Pinpoint the cell where the given text exists, returning its [x, y] midpoint coordinate. 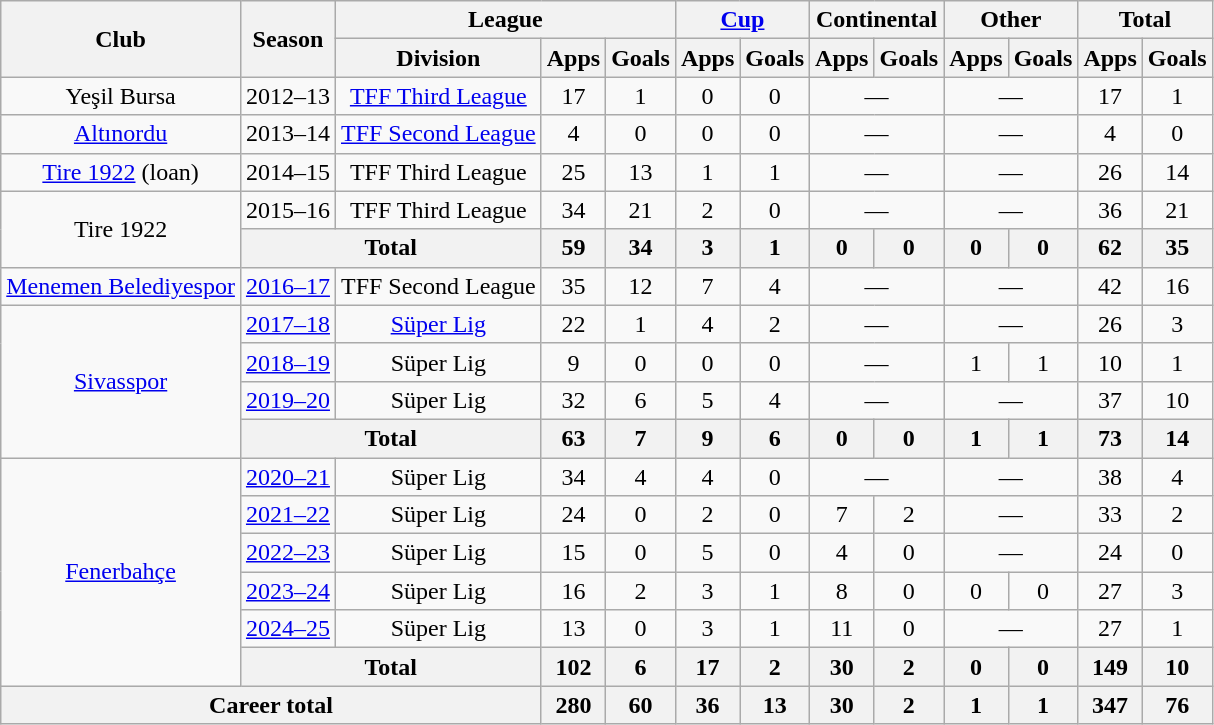
73 [1110, 438]
12 [641, 286]
2022–23 [288, 553]
Yeşil Bursa [121, 96]
Fenerbahçe [121, 572]
Sivasspor [121, 381]
Division [438, 58]
15 [573, 553]
2012–13 [288, 96]
2016–17 [288, 286]
8 [842, 591]
2018–19 [288, 362]
League [505, 20]
Menemen Belediyespor [121, 286]
33 [1110, 515]
Other [1011, 20]
59 [573, 248]
11 [842, 629]
Tire 1922 (loan) [121, 172]
Tire 1922 [121, 229]
2017–18 [288, 324]
Career total [271, 705]
62 [1110, 248]
2023–24 [288, 591]
Club [121, 39]
280 [573, 705]
149 [1110, 667]
2014–15 [288, 172]
60 [641, 705]
2024–25 [288, 629]
2021–22 [288, 515]
102 [573, 667]
347 [1110, 705]
2020–21 [288, 477]
Cup [742, 20]
2013–14 [288, 134]
38 [1110, 477]
Season [288, 39]
42 [1110, 286]
22 [573, 324]
76 [1177, 705]
37 [1110, 400]
63 [573, 438]
Continental [877, 20]
2015–16 [288, 210]
Altınordu [121, 134]
2019–20 [288, 400]
25 [573, 172]
32 [573, 400]
